Extract the (X, Y) coordinate from the center of the cell holding the provided text.  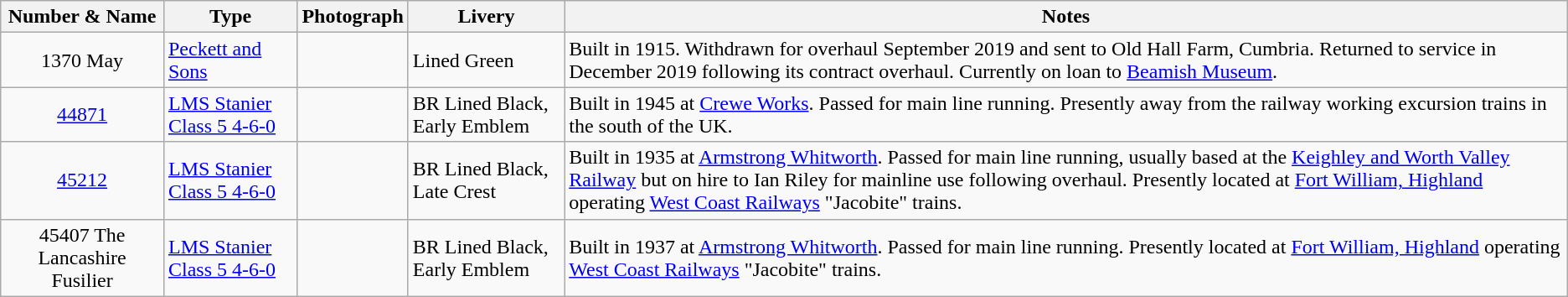
45407 The Lancashire Fusilier (82, 258)
Livery (486, 17)
Peckett and Sons (230, 60)
45212 (82, 180)
Number & Name (82, 17)
Lined Green (486, 60)
44871 (82, 114)
1370 May (82, 60)
Notes (1066, 17)
Built in 1945 at Crewe Works. Passed for main line running. Presently away from the railway working excursion trains in the south of the UK. (1066, 114)
BR Lined Black, Late Crest (486, 180)
Photograph (353, 17)
Type (230, 17)
